Capture the cell that displays the provided text and extract its (x, y) central coordinate. 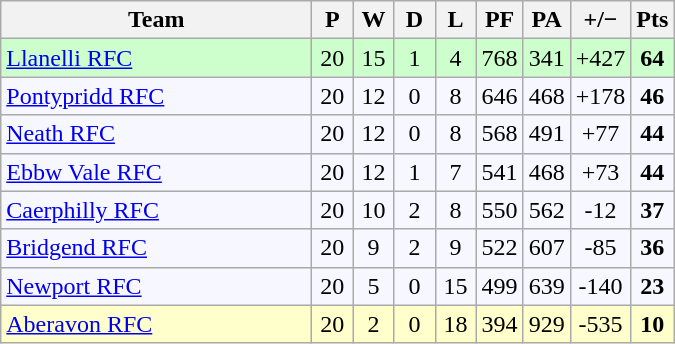
+/− (600, 20)
-140 (600, 286)
550 (500, 210)
D (414, 20)
Newport RFC (156, 286)
Aberavon RFC (156, 324)
Team (156, 20)
36 (652, 248)
607 (546, 248)
Pontypridd RFC (156, 96)
562 (546, 210)
639 (546, 286)
341 (546, 58)
768 (500, 58)
491 (546, 134)
PA (546, 20)
37 (652, 210)
Llanelli RFC (156, 58)
-12 (600, 210)
Caerphilly RFC (156, 210)
5 (374, 286)
-85 (600, 248)
PF (500, 20)
541 (500, 172)
4 (456, 58)
Ebbw Vale RFC (156, 172)
23 (652, 286)
-535 (600, 324)
64 (652, 58)
L (456, 20)
P (332, 20)
Neath RFC (156, 134)
+73 (600, 172)
+178 (600, 96)
568 (500, 134)
646 (500, 96)
7 (456, 172)
929 (546, 324)
+427 (600, 58)
18 (456, 324)
Pts (652, 20)
W (374, 20)
499 (500, 286)
394 (500, 324)
46 (652, 96)
522 (500, 248)
+77 (600, 134)
Bridgend RFC (156, 248)
